Return the (X, Y) coordinate for the center point of the cell that contains the specified text.  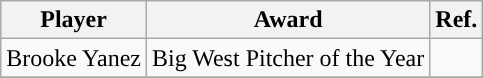
Big West Pitcher of the Year (288, 58)
Award (288, 20)
Ref. (456, 20)
Player (74, 20)
Brooke Yanez (74, 58)
